Scan for the cell matching the given text and deliver its [X, Y] coordinate at center. 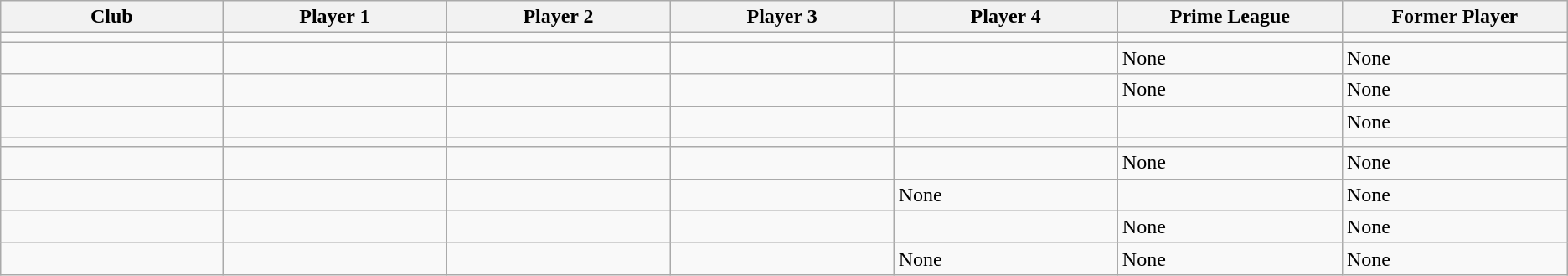
Club [112, 17]
Player 1 [335, 17]
Prime League [1230, 17]
Player 2 [558, 17]
Player 4 [1005, 17]
Player 3 [782, 17]
Former Player [1454, 17]
